Search for the cell housing the specified text and yield its [x, y] center coordinate. 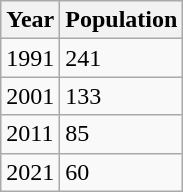
Year [30, 20]
241 [122, 58]
Population [122, 20]
60 [122, 172]
85 [122, 134]
2011 [30, 134]
2021 [30, 172]
133 [122, 96]
1991 [30, 58]
2001 [30, 96]
